Scan for the cell matching the given text and deliver its [X, Y] coordinate at center. 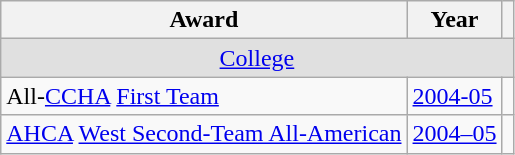
Year [454, 20]
All-CCHA First Team [204, 96]
2004-05 [454, 96]
College [257, 58]
Award [204, 20]
2004–05 [454, 134]
AHCA West Second-Team All-American [204, 134]
